Scan for the cell matching the given text and deliver its (x, y) coordinate at center. 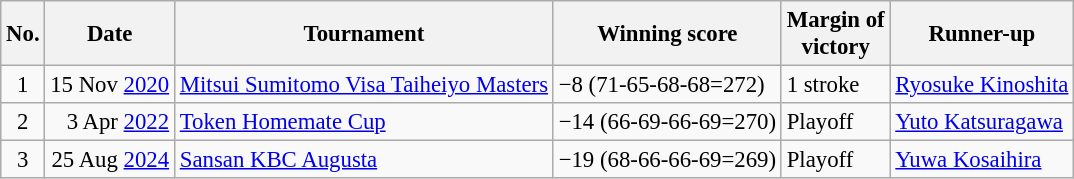
1 (23, 85)
Ryosuke Kinoshita (982, 85)
−19 (68-66-66-69=269) (667, 160)
Winning score (667, 34)
No. (23, 34)
Margin ofvictory (836, 34)
Token Homemate Cup (364, 122)
Date (110, 34)
3 Apr 2022 (110, 122)
Yuto Katsuragawa (982, 122)
15 Nov 2020 (110, 85)
−8 (71-65-68-68=272) (667, 85)
3 (23, 160)
25 Aug 2024 (110, 160)
−14 (66-69-66-69=270) (667, 122)
Tournament (364, 34)
Yuwa Kosaihira (982, 160)
Sansan KBC Augusta (364, 160)
Runner-up (982, 34)
1 stroke (836, 85)
2 (23, 122)
Mitsui Sumitomo Visa Taiheiyo Masters (364, 85)
